Output the [X, Y] coordinate of the center of the cell containing the given text.  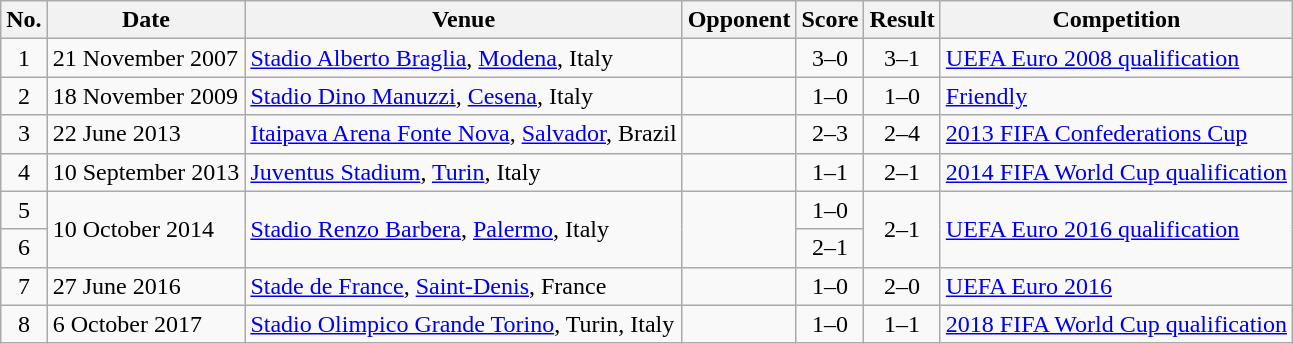
27 June 2016 [146, 286]
No. [24, 20]
6 October 2017 [146, 324]
2014 FIFA World Cup qualification [1116, 172]
4 [24, 172]
Venue [464, 20]
Score [830, 20]
Date [146, 20]
Stade de France, Saint-Denis, France [464, 286]
UEFA Euro 2008 qualification [1116, 58]
22 June 2013 [146, 134]
Stadio Olimpico Grande Torino, Turin, Italy [464, 324]
8 [24, 324]
6 [24, 248]
7 [24, 286]
Competition [1116, 20]
Stadio Dino Manuzzi, Cesena, Italy [464, 96]
Itaipava Arena Fonte Nova, Salvador, Brazil [464, 134]
2018 FIFA World Cup qualification [1116, 324]
1 [24, 58]
2 [24, 96]
2–0 [902, 286]
21 November 2007 [146, 58]
3–0 [830, 58]
2013 FIFA Confederations Cup [1116, 134]
10 October 2014 [146, 229]
2–4 [902, 134]
UEFA Euro 2016 [1116, 286]
3–1 [902, 58]
18 November 2009 [146, 96]
5 [24, 210]
Result [902, 20]
Stadio Renzo Barbera, Palermo, Italy [464, 229]
Friendly [1116, 96]
UEFA Euro 2016 qualification [1116, 229]
Juventus Stadium, Turin, Italy [464, 172]
2–3 [830, 134]
3 [24, 134]
Opponent [739, 20]
10 September 2013 [146, 172]
Stadio Alberto Braglia, Modena, Italy [464, 58]
